Scan for the cell matching the given text and deliver its (x, y) coordinate at center. 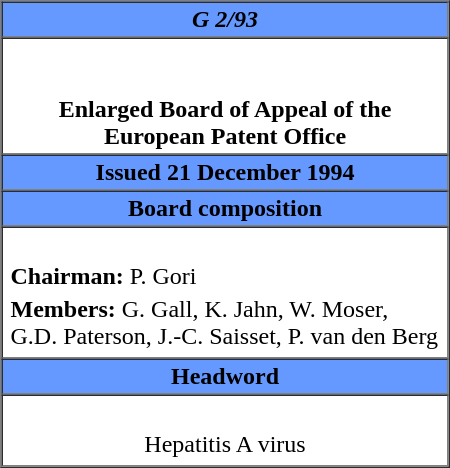
Members: G. Gall, K. Jahn, W. Moser, G.D. Paterson, J.-C. Saisset, P. van den Berg (225, 322)
Chairman: P. Gori (225, 276)
G 2/93 (226, 20)
Chairman: P. Gori Members: G. Gall, K. Jahn, W. Moser, G.D. Paterson, J.-C. Saisset, P. van den Berg (226, 292)
Board composition (226, 208)
Enlarged Board of Appeal of the European Patent Office (226, 96)
Issued 21 December 1994 (226, 172)
Headword (226, 376)
